Identify which cell holds the provided text, then report its [X, Y] central coordinate. 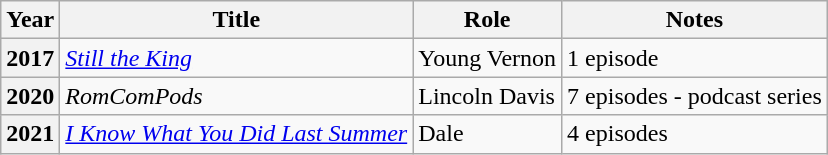
Role [488, 20]
Dale [488, 134]
2020 [30, 96]
Notes [695, 20]
Still the King [236, 58]
Title [236, 20]
1 episode [695, 58]
2017 [30, 58]
2021 [30, 134]
I Know What You Did Last Summer [236, 134]
Young Vernon [488, 58]
RomComPods [236, 96]
Lincoln Davis [488, 96]
Year [30, 20]
4 episodes [695, 134]
7 episodes - podcast series [695, 96]
